Identify which cell holds the provided text, then report its (X, Y) central coordinate. 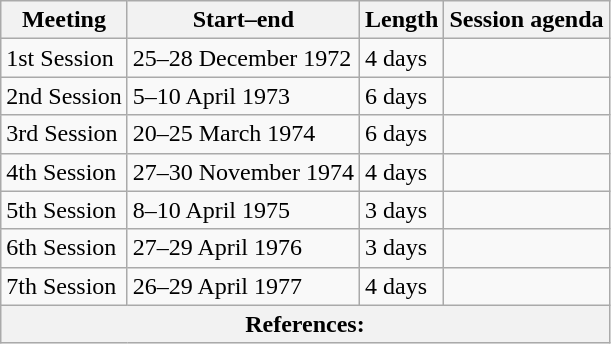
1st Session (64, 58)
25–28 December 1972 (243, 58)
Meeting (64, 20)
26–29 April 1977 (243, 286)
References: (305, 324)
4th Session (64, 172)
27–29 April 1976 (243, 248)
8–10 April 1975 (243, 210)
7th Session (64, 286)
Session agenda (526, 20)
6th Session (64, 248)
20–25 March 1974 (243, 134)
2nd Session (64, 96)
27–30 November 1974 (243, 172)
Length (402, 20)
Start–end (243, 20)
3rd Session (64, 134)
5th Session (64, 210)
5–10 April 1973 (243, 96)
